Locate the cell with the specified text and output its [x, y] center coordinate. 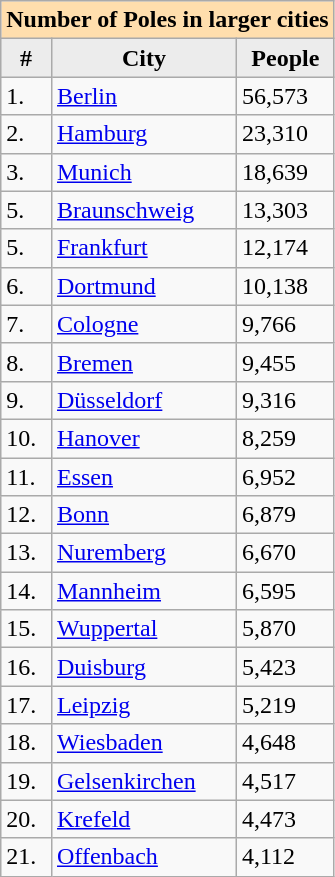
18. [26, 743]
13. [26, 553]
Duisburg [144, 667]
9,455 [285, 362]
Mannheim [144, 591]
6. [26, 286]
6,595 [285, 591]
Gelsenkirchen [144, 781]
6,952 [285, 477]
4,473 [285, 819]
Bremen [144, 362]
23,310 [285, 134]
2. [26, 134]
12,174 [285, 248]
7. [26, 324]
56,573 [285, 96]
3. [26, 172]
Hanover [144, 438]
20. [26, 819]
Dortmund [144, 286]
10,138 [285, 286]
6,879 [285, 515]
12. [26, 515]
6,670 [285, 553]
City [144, 58]
Berlin [144, 96]
21. [26, 857]
18,639 [285, 172]
5,423 [285, 667]
Hamburg [144, 134]
5,870 [285, 629]
5,219 [285, 705]
13,303 [285, 210]
Essen [144, 477]
16. [26, 667]
Offenbach [144, 857]
Düsseldorf [144, 400]
Nuremberg [144, 553]
14. [26, 591]
17. [26, 705]
9,316 [285, 400]
11. [26, 477]
4,648 [285, 743]
10. [26, 438]
Frankfurt [144, 248]
Number of Poles in larger cities [168, 20]
9,766 [285, 324]
4,112 [285, 857]
15. [26, 629]
People [285, 58]
4,517 [285, 781]
9. [26, 400]
Leipzig [144, 705]
Cologne [144, 324]
1. [26, 96]
Wuppertal [144, 629]
Wiesbaden [144, 743]
19. [26, 781]
Munich [144, 172]
8. [26, 362]
Braunschweig [144, 210]
8,259 [285, 438]
# [26, 58]
Bonn [144, 515]
Krefeld [144, 819]
